For the text-containing cell, return its midpoint in (x, y) coordinate format. 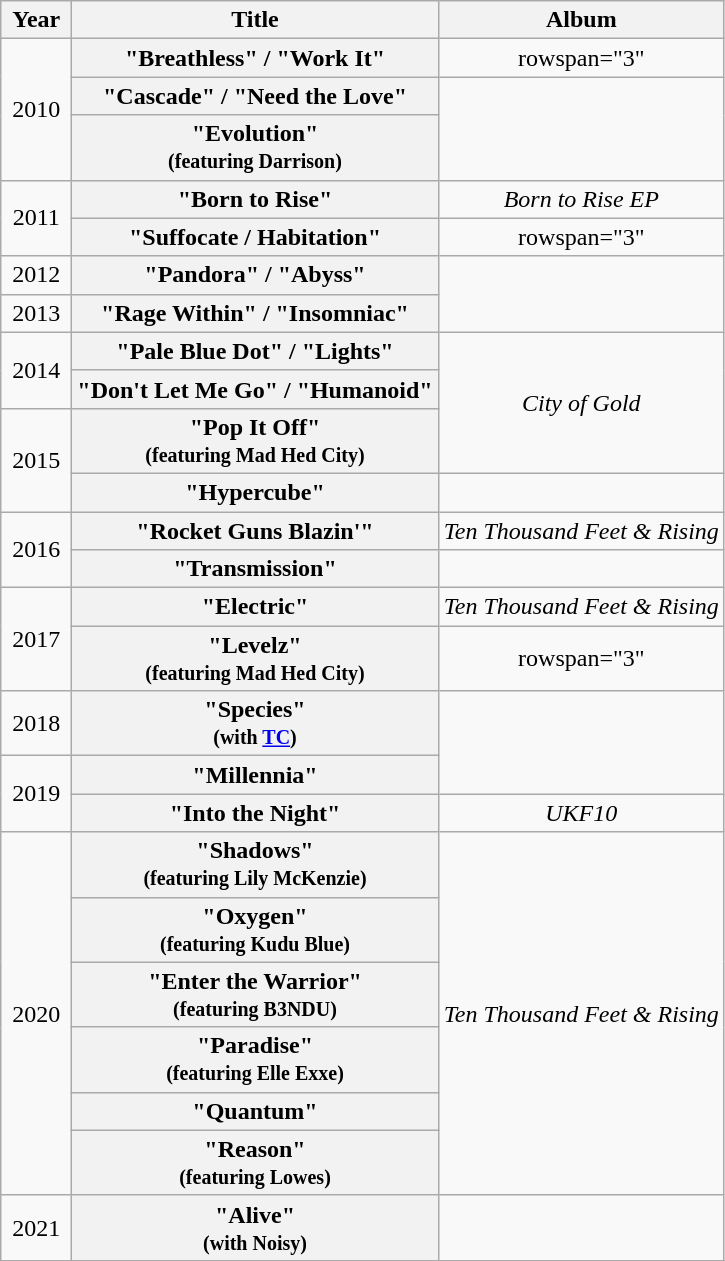
"Rocket Guns Blazin'" (255, 531)
"Don't Let Me Go" / "Humanoid" (255, 389)
"Suffocate / Habitation" (255, 237)
2021 (36, 1228)
2014 (36, 370)
"Breathless" / "Work It" (255, 58)
"Species" (with TC) (255, 724)
2013 (36, 313)
"Cascade" / "Need the Love" (255, 96)
"Pop It Off" (featuring Mad Hed City) (255, 440)
2018 (36, 724)
"Hypercube" (255, 492)
"Rage Within" / "Insomniac" (255, 313)
Title (255, 20)
"Electric" (255, 607)
"Into the Night" (255, 813)
"Quantum" (255, 1111)
"Enter the Warrior" (featuring B3NDU) (255, 994)
2020 (36, 1014)
Album (581, 20)
"Oxygen" (featuring Kudu Blue) (255, 930)
"Shadows" (featuring Lily McKenzie) (255, 864)
2019 (36, 794)
"Born to Rise" (255, 199)
"Evolution" (featuring Darrison) (255, 148)
2017 (36, 640)
"Transmission" (255, 569)
2010 (36, 110)
2016 (36, 550)
"Levelz" (featuring Mad Hed City) (255, 658)
"Paradise" (featuring Elle Exxe) (255, 1060)
2015 (36, 460)
"Reason" (featuring Lowes) (255, 1162)
"Alive" (with Noisy) (255, 1228)
City of Gold (581, 402)
Year (36, 20)
"Pandora" / "Abyss" (255, 275)
2011 (36, 218)
UKF10 (581, 813)
Born to Rise EP (581, 199)
"Millennia" (255, 775)
"Pale Blue Dot" / "Lights" (255, 351)
2012 (36, 275)
